For the text-containing cell, return its midpoint in [x, y] coordinate format. 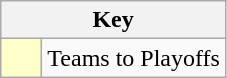
Key [114, 20]
Teams to Playoffs [134, 58]
